Search for the cell housing the specified text and yield its (X, Y) center coordinate. 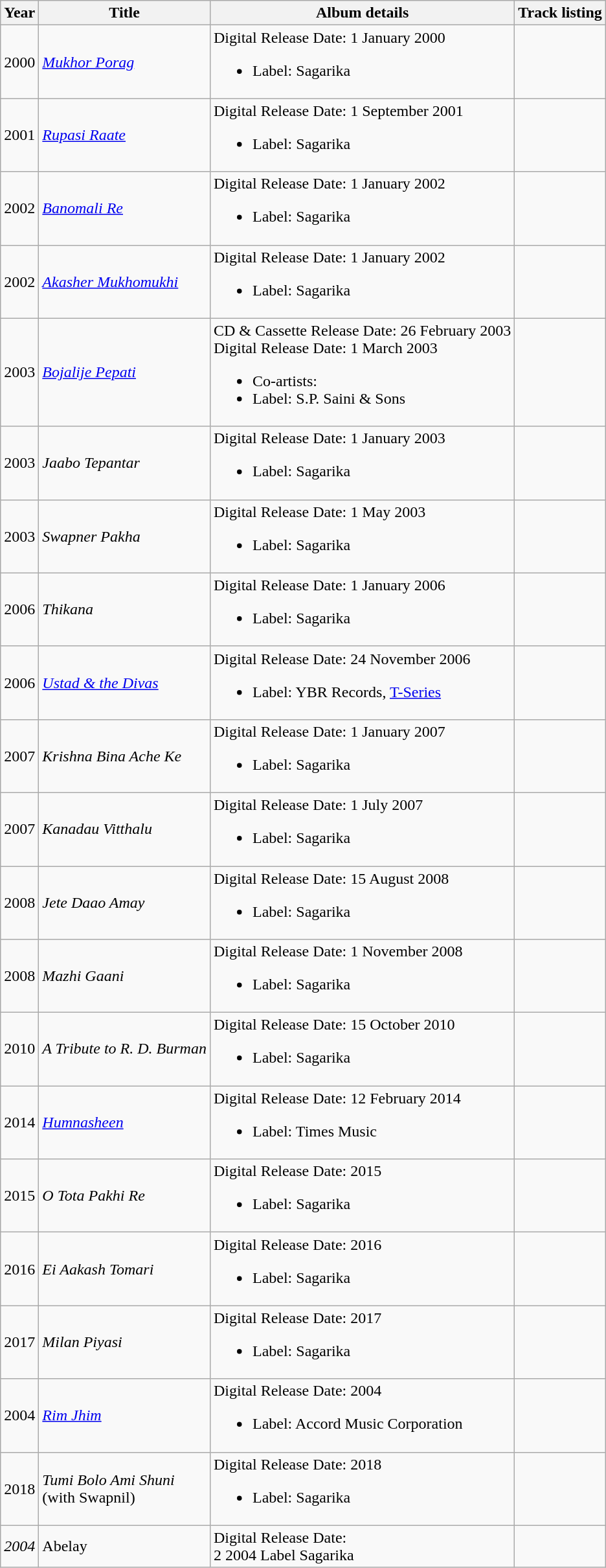
Digital Release Date: 2017Label: Sagarika (362, 1343)
Digital Release Date: 1 January 2006Label: Sagarika (362, 609)
Swapner Pakha (124, 536)
Tumi Bolo Ami Shuni (with Swapnil) (124, 1489)
Digital Release Date: 2018Label: Sagarika (362, 1489)
Jaabo Tepantar (124, 463)
Kanadau Vitthalu (124, 829)
Jete Daao Amay (124, 902)
Digital Release Date: 24 November 2006Label: YBR Records, T-Series (362, 683)
Digital Release Date: 2004Label: Accord Music Corporation (362, 1415)
Thikana (124, 609)
Mukhor Porag (124, 62)
Year (19, 13)
Akasher Mukhomukhi (124, 281)
Digital Release Date: 1 November 2008Label: Sagarika (362, 976)
Mazhi Gaani (124, 976)
2015 (19, 1196)
2001 (19, 135)
Digital Release Date: 1 September 2001Label: Sagarika (362, 135)
Krishna Bina Ache Ke (124, 755)
Humnasheen (124, 1122)
Abelay (124, 1546)
Digital Release Date: 12 February 2014Label: Times Music (362, 1122)
Ustad & the Divas (124, 683)
CD & Cassette Release Date: 26 February 2003 Digital Release Date: 1 March 2003Co-artists: Label: S.P. Saini & Sons (362, 372)
Digital Release Date: 15 August 2008Label: Sagarika (362, 902)
Ei Aakash Tomari (124, 1269)
2016 (19, 1269)
Digital Release Date: 1 May 2003Label: Sagarika (362, 536)
Digital Release Date: 1 January 2003Label: Sagarika (362, 463)
Digital Release Date: 1 January 2007Label: Sagarika (362, 755)
Digital Release Date: 1 July 2007Label: Sagarika (362, 829)
Rim Jhim (124, 1415)
2017 (19, 1343)
2018 (19, 1489)
Digital Release Date: 15 October 2010Label: Sagarika (362, 1050)
Banomali Re (124, 209)
Digital Release Date: 1 January 2000Label: Sagarika (362, 62)
O Tota Pakhi Re (124, 1196)
Digital Release Date:2 2004 Label Sagarika (362, 1546)
Album details (362, 13)
2010 (19, 1050)
Rupasi Raate (124, 135)
Bojalije Pepati (124, 372)
A Tribute to R. D. Burman (124, 1050)
Digital Release Date: 2015Label: Sagarika (362, 1196)
2000 (19, 62)
2014 (19, 1122)
Milan Piyasi (124, 1343)
Track listing (561, 13)
Title (124, 13)
Digital Release Date: 2016Label: Sagarika (362, 1269)
